Capture the cell that displays the provided text and extract its [X, Y] central coordinate. 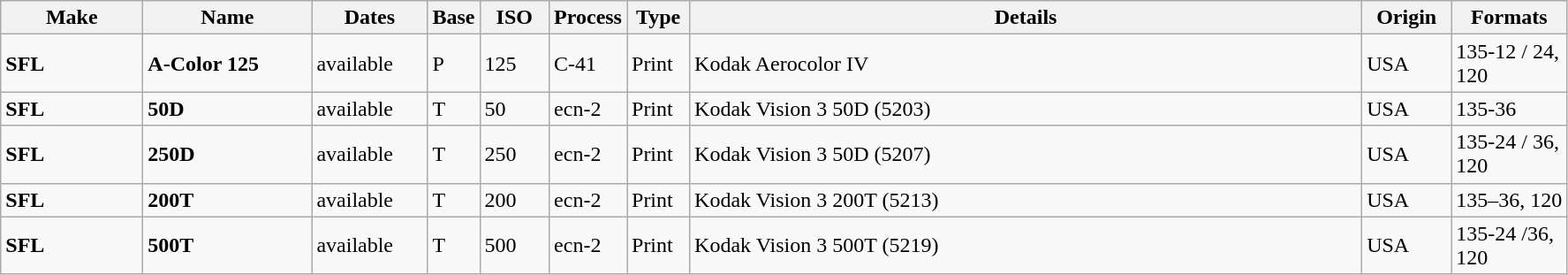
Process [588, 18]
Formats [1509, 18]
Make [72, 18]
135-24 / 36, 120 [1509, 154]
Base [454, 18]
500T [228, 246]
Kodak Vision 3 50D (5203) [1026, 109]
Kodak Vision 3 500T (5219) [1026, 246]
Type [659, 18]
250 [514, 154]
Dates [369, 18]
250D [228, 154]
ISO [514, 18]
Details [1026, 18]
50 [514, 109]
135–36, 120 [1509, 200]
200T [228, 200]
500 [514, 246]
Kodak Vision 3 50D (5207) [1026, 154]
Name [228, 18]
Origin [1406, 18]
135-24 /36, 120 [1509, 246]
Kodak Aerocolor IV [1026, 64]
135-12 / 24, 120 [1509, 64]
P [454, 64]
125 [514, 64]
Kodak Vision 3 200T (5213) [1026, 200]
A-Color 125 [228, 64]
200 [514, 200]
135-36 [1509, 109]
50D [228, 109]
C-41 [588, 64]
